Provide the (x, y) coordinate of the cell's center where the given text is located.  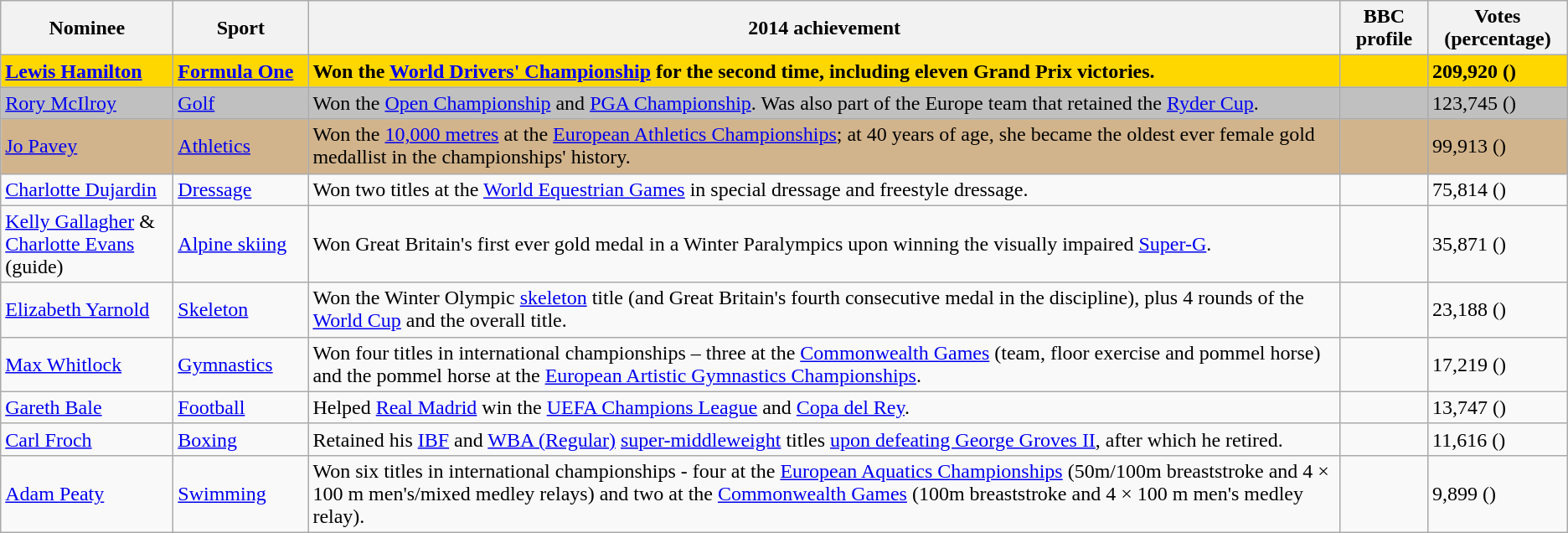
99,913 () (1498, 146)
Charlotte Dujardin (87, 189)
123,745 () (1498, 103)
Dressage (241, 189)
Alpine skiing (241, 244)
Adam Peaty (87, 494)
Sport (241, 28)
Formula One (241, 71)
Rory McIlroy (87, 103)
Won Great Britain's first ever gold medal in a Winter Paralympics upon winning the visually impaired Super-G. (824, 244)
75,814 () (1498, 189)
Helped Real Madrid win the UEFA Champions League and Copa del Rey. (824, 407)
Won the World Drivers' Championship for the second time, including eleven Grand Prix victories. (824, 71)
9,899 () (1498, 494)
Lewis Hamilton (87, 71)
23,188 () (1498, 310)
Votes (percentage) (1498, 28)
BBC profile (1384, 28)
209,920 () (1498, 71)
Swimming (241, 494)
Won two titles at the World Equestrian Games in special dressage and freestyle dressage. (824, 189)
Gareth Bale (87, 407)
Jo Pavey (87, 146)
Elizabeth Yarnold (87, 310)
Football (241, 407)
Skeleton (241, 310)
Won the Open Championship and PGA Championship. Was also part of the Europe team that retained the Ryder Cup. (824, 103)
Carl Froch (87, 439)
Golf (241, 103)
Kelly Gallagher &Charlotte Evans (guide) (87, 244)
Athletics (241, 146)
Boxing (241, 439)
35,871 () (1498, 244)
13,747 () (1498, 407)
Retained his IBF and WBA (Regular) super-middleweight titles upon defeating George Groves II, after which he retired. (824, 439)
Nominee (87, 28)
11,616 () (1498, 439)
17,219 () (1498, 364)
2014 achievement (824, 28)
Max Whitlock (87, 364)
Gymnastics (241, 364)
